Determine the [x, y] coordinate at the center of the cell enclosing the given text.  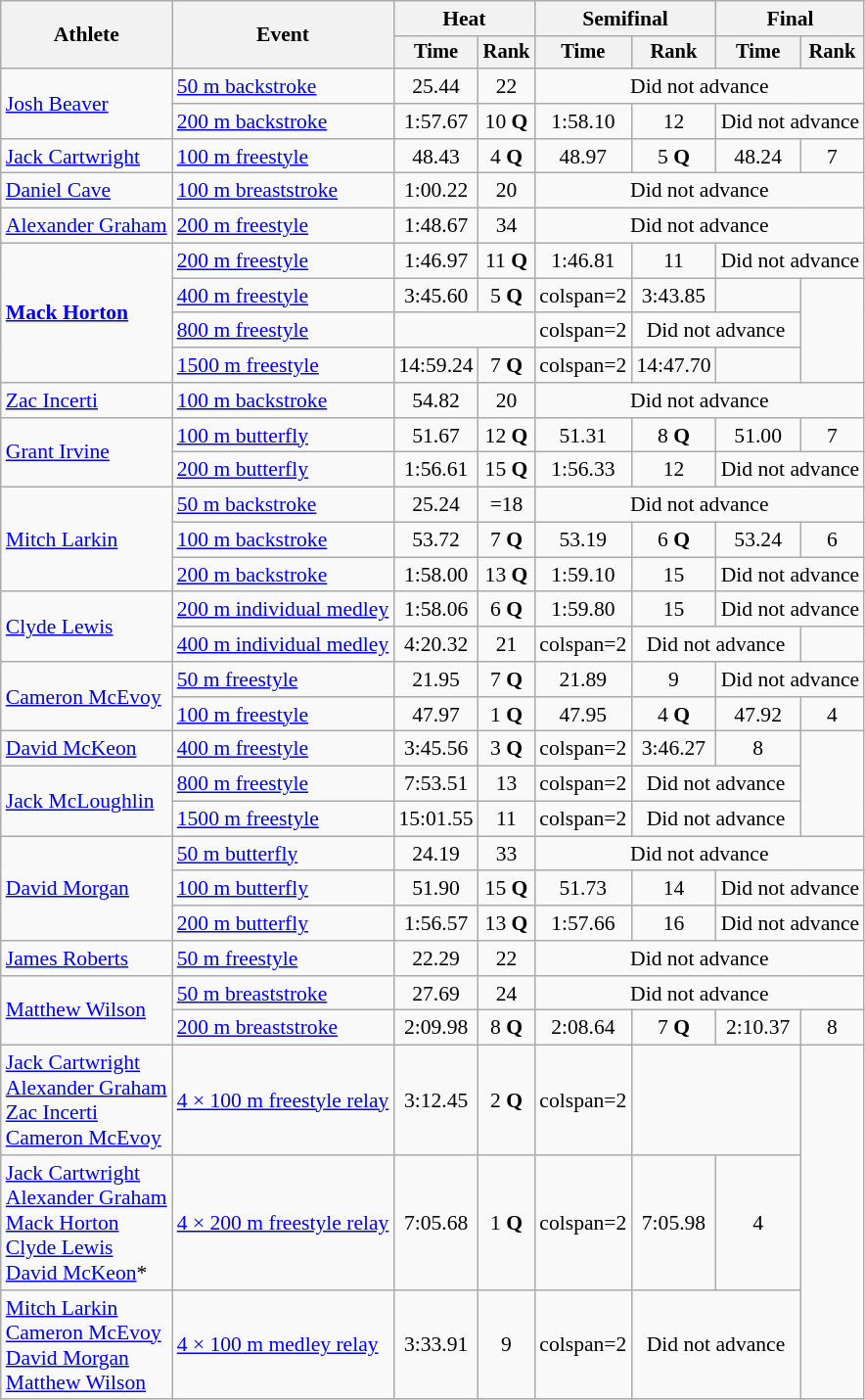
7:05.68 [435, 1223]
Semifinal [624, 19]
53.24 [758, 540]
21 [507, 644]
6 [833, 540]
Josh Beaver [86, 104]
54.82 [435, 400]
51.00 [758, 436]
Matthew Wilson [86, 1010]
Heat [464, 19]
2 Q [507, 1100]
33 [507, 854]
3:46.27 [673, 749]
3:12.45 [435, 1100]
3:43.85 [673, 296]
1:56.33 [583, 470]
1:57.66 [583, 923]
3 Q [507, 749]
48.24 [758, 157]
1:59.10 [583, 575]
48.97 [583, 157]
3:33.91 [435, 1345]
1:58.10 [583, 121]
4:20.32 [435, 644]
1:48.67 [435, 226]
27.69 [435, 994]
2:09.98 [435, 1028]
400 m individual medley [284, 644]
Event [284, 35]
24.19 [435, 854]
3:45.56 [435, 749]
1:46.81 [583, 261]
Zac Incerti [86, 400]
16 [673, 923]
Mitch Larkin [86, 540]
Jack CartwrightAlexander GrahamMack HortonClyde LewisDavid McKeon* [86, 1223]
47.92 [758, 715]
13 [507, 784]
1:58.06 [435, 610]
51.90 [435, 889]
7:05.98 [673, 1223]
50 m butterfly [284, 854]
Final [791, 19]
Alexander Graham [86, 226]
Grant Irvine [86, 452]
1:46.97 [435, 261]
1:57.67 [435, 121]
Daniel Cave [86, 191]
2:08.64 [583, 1028]
Jack CartwrightAlexander GrahamZac IncertiCameron McEvoy [86, 1100]
53.72 [435, 540]
15:01.55 [435, 819]
James Roberts [86, 958]
1:00.22 [435, 191]
1:59.80 [583, 610]
200 m individual medley [284, 610]
4 × 100 m medley relay [284, 1345]
11 Q [507, 261]
Jack Cartwright [86, 157]
100 m breaststroke [284, 191]
David Morgan [86, 889]
14 [673, 889]
51.67 [435, 436]
1:58.00 [435, 575]
Mitch LarkinCameron McEvoyDavid MorganMatthew Wilson [86, 1345]
25.44 [435, 86]
2:10.37 [758, 1028]
=18 [507, 505]
Jack McLoughlin [86, 801]
25.24 [435, 505]
12 Q [507, 436]
14:47.70 [673, 365]
51.31 [583, 436]
3:45.60 [435, 296]
1:56.57 [435, 923]
21.89 [583, 679]
47.95 [583, 715]
David McKeon [86, 749]
48.43 [435, 157]
14:59.24 [435, 365]
22.29 [435, 958]
Cameron McEvoy [86, 697]
7:53.51 [435, 784]
47.97 [435, 715]
Clyde Lewis [86, 627]
10 Q [507, 121]
4 × 100 m freestyle relay [284, 1100]
51.73 [583, 889]
1:56.61 [435, 470]
21.95 [435, 679]
Mack Horton [86, 313]
Athlete [86, 35]
34 [507, 226]
50 m breaststroke [284, 994]
53.19 [583, 540]
4 × 200 m freestyle relay [284, 1223]
200 m breaststroke [284, 1028]
24 [507, 994]
